Detect which cell encompasses the target text, then output its [x, y] center coordinate. 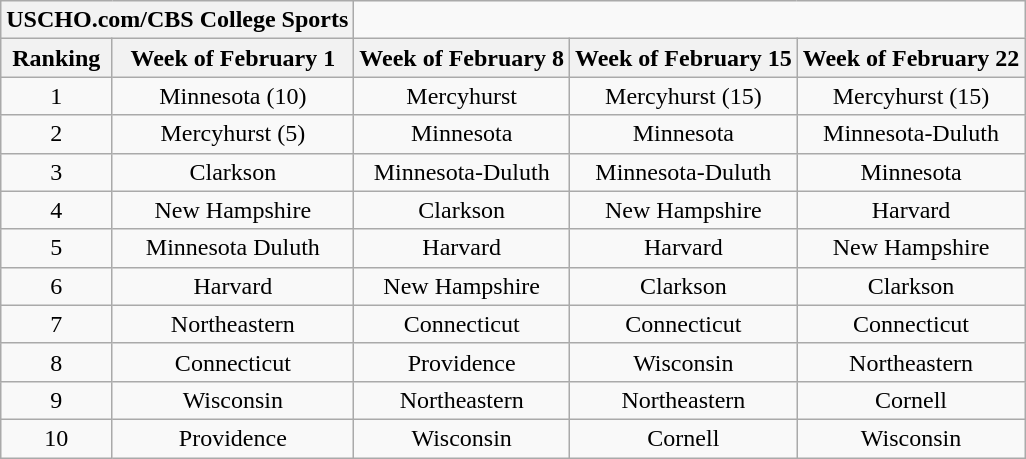
Mercyhurst [462, 96]
Minnesota Duluth [233, 248]
9 [56, 400]
Week of February 8 [462, 58]
3 [56, 172]
2 [56, 134]
4 [56, 210]
7 [56, 324]
Week of February 22 [911, 58]
6 [56, 286]
1 [56, 96]
Ranking [56, 58]
Minnesota (10) [233, 96]
5 [56, 248]
Mercyhurst (5) [233, 134]
USCHO.com/CBS College Sports [178, 20]
Week of February 15 [684, 58]
8 [56, 362]
10 [56, 438]
Week of February 1 [233, 58]
